Output the (X, Y) coordinate of the center of the cell containing the given text.  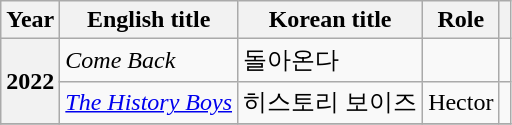
Hector (461, 102)
Year (30, 20)
돌아온다 (330, 60)
The History Boys (149, 102)
히스토리 보이즈 (330, 102)
Korean title (330, 20)
English title (149, 20)
Role (461, 20)
Come Back (149, 60)
2022 (30, 82)
